Extract the [x, y] coordinate from the center of the cell holding the provided text.  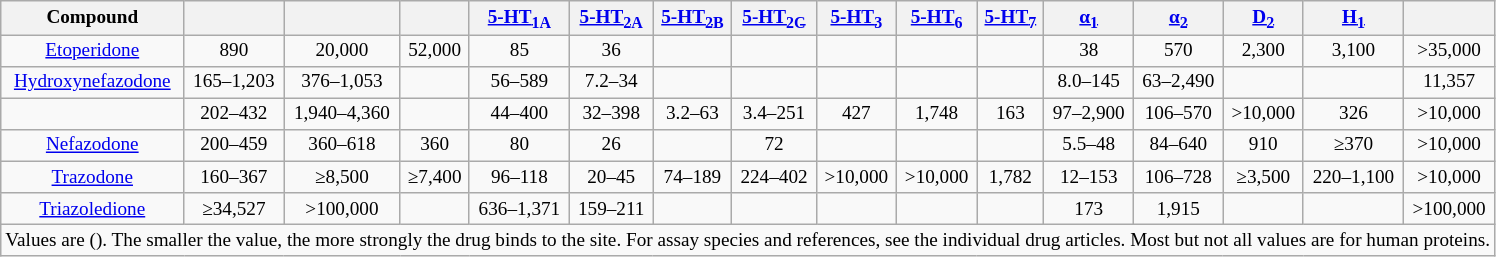
224–402 [774, 177]
890 [234, 51]
1,940–4,360 [342, 114]
97–2,900 [1089, 114]
427 [856, 114]
≥34,527 [234, 209]
32–398 [610, 114]
80 [519, 145]
≥370 [1353, 145]
5-HT1A [519, 18]
74–189 [692, 177]
5-HT2A [610, 18]
159–211 [610, 209]
2,300 [1263, 51]
3.2–63 [692, 114]
5-HT6 [936, 18]
11,357 [1450, 82]
3.4–251 [774, 114]
570 [1179, 51]
56–589 [519, 82]
5-HT2C [774, 18]
≥8,500 [342, 177]
360 [434, 145]
326 [1353, 114]
5.5–48 [1089, 145]
173 [1089, 209]
5-HT7 [1010, 18]
≥7,400 [434, 177]
163 [1010, 114]
38 [1089, 51]
α2 [1179, 18]
D2 [1263, 18]
≥3,500 [1263, 177]
165–1,203 [234, 82]
160–367 [234, 177]
Compound [92, 18]
52,000 [434, 51]
63–2,490 [1179, 82]
84–640 [1179, 145]
200–459 [234, 145]
5-HT2B [692, 18]
1,782 [1010, 177]
Nefazodone [92, 145]
636–1,371 [519, 209]
12–153 [1089, 177]
36 [610, 51]
>35,000 [1450, 51]
7.2–34 [610, 82]
1,915 [1179, 209]
220–1,100 [1353, 177]
Triazoledione [92, 209]
Trazodone [92, 177]
85 [519, 51]
26 [610, 145]
α1 [1089, 18]
106–570 [1179, 114]
Etoperidone [92, 51]
20,000 [342, 51]
1,748 [936, 114]
376–1,053 [342, 82]
H1 [1353, 18]
5-HT3 [856, 18]
Hydroxynefazodone [92, 82]
910 [1263, 145]
360–618 [342, 145]
72 [774, 145]
3,100 [1353, 51]
106–728 [1179, 177]
20–45 [610, 177]
8.0–145 [1089, 82]
96–118 [519, 177]
44–400 [519, 114]
202–432 [234, 114]
